Return the (X, Y) coordinate for the center point of the cell that contains the specified text.  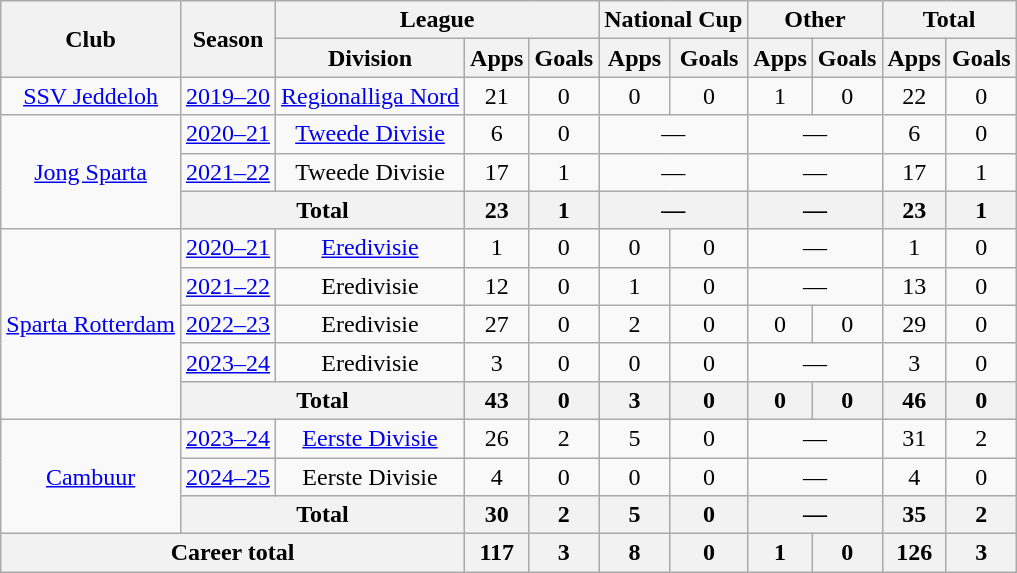
Jong Sparta (91, 172)
12 (497, 286)
SSV Jeddeloh (91, 96)
29 (914, 324)
30 (497, 515)
117 (497, 553)
27 (497, 324)
8 (635, 553)
2019–20 (228, 96)
Sparta Rotterdam (91, 324)
126 (914, 553)
43 (497, 400)
2024–25 (228, 477)
Career total (233, 553)
Regionalliga Nord (370, 96)
Other (815, 20)
Season (228, 39)
22 (914, 96)
Cambuur (91, 476)
National Cup (674, 20)
2022–23 (228, 324)
21 (497, 96)
Division (370, 58)
13 (914, 286)
League (438, 20)
Club (91, 39)
46 (914, 400)
26 (497, 438)
35 (914, 515)
31 (914, 438)
